Return (x, y) of the center of cell containing provided text 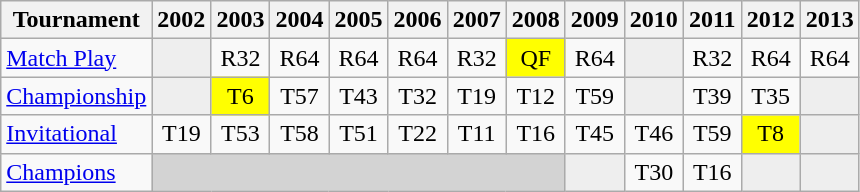
T39 (712, 96)
2012 (770, 20)
T30 (654, 172)
T43 (358, 96)
T12 (536, 96)
2002 (182, 20)
T58 (300, 134)
Tournament (76, 20)
2010 (654, 20)
T35 (770, 96)
T32 (418, 96)
2011 (712, 20)
2006 (418, 20)
T51 (358, 134)
2004 (300, 20)
2009 (594, 20)
Championship (76, 96)
2005 (358, 20)
T53 (240, 134)
QF (536, 58)
2013 (830, 20)
T11 (476, 134)
T22 (418, 134)
Match Play (76, 58)
Champions (76, 172)
2003 (240, 20)
T8 (770, 134)
2007 (476, 20)
T46 (654, 134)
Invitational (76, 134)
T45 (594, 134)
T57 (300, 96)
2008 (536, 20)
T6 (240, 96)
